Scan for the cell matching the given text and deliver its [X, Y] coordinate at center. 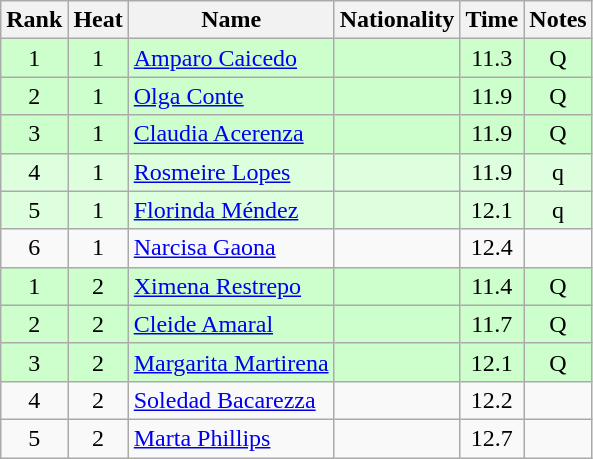
12.7 [492, 438]
Margarita Martirena [231, 362]
Narcisa Gaona [231, 248]
Claudia Acerenza [231, 134]
Time [492, 20]
Soledad Bacarezza [231, 400]
11.4 [492, 286]
Nationality [397, 20]
Ximena Restrepo [231, 286]
6 [34, 248]
Name [231, 20]
Notes [558, 20]
Olga Conte [231, 96]
Heat [98, 20]
12.2 [492, 400]
Marta Phillips [231, 438]
Rosmeire Lopes [231, 172]
Rank [34, 20]
Florinda Méndez [231, 210]
Amparo Caicedo [231, 58]
Cleide Amaral [231, 324]
12.4 [492, 248]
11.3 [492, 58]
11.7 [492, 324]
